Output the (x, y) coordinate of the center of the cell containing the given text.  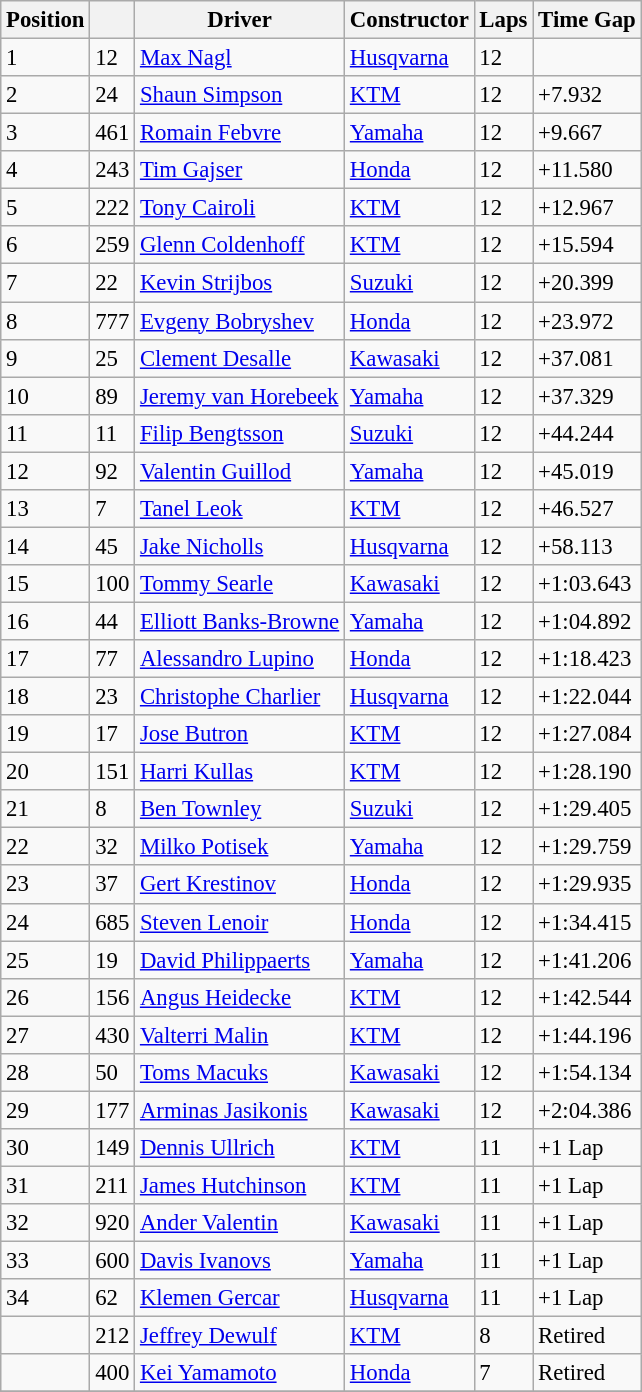
Tony Cairoli (240, 208)
+11.580 (587, 170)
15 (46, 584)
3 (46, 133)
+1:29.405 (587, 809)
259 (112, 245)
156 (112, 997)
James Hutchinson (240, 1185)
10 (46, 396)
+1:42.544 (587, 997)
Ben Townley (240, 809)
77 (112, 659)
+1:22.044 (587, 697)
45 (112, 546)
Tanel Leok (240, 509)
Valterri Malin (240, 1035)
+1:27.084 (587, 734)
+12.967 (587, 208)
211 (112, 1185)
920 (112, 1223)
30 (46, 1148)
149 (112, 1148)
Jake Nicholls (240, 546)
+37.081 (587, 358)
20 (46, 772)
Angus Heidecke (240, 997)
Milko Potisek (240, 847)
777 (112, 321)
Alessandro Lupino (240, 659)
18 (46, 697)
Constructor (410, 20)
+45.019 (587, 471)
Jeffrey Dewulf (240, 1336)
+7.932 (587, 95)
212 (112, 1336)
Arminas Jasikonis (240, 1110)
34 (46, 1298)
+1:29.759 (587, 847)
Toms Macuks (240, 1073)
+44.244 (587, 433)
David Philippaerts (240, 960)
Elliott Banks-Browne (240, 621)
+37.329 (587, 396)
Jose Butron (240, 734)
243 (112, 170)
+1:34.415 (587, 922)
Max Nagl (240, 58)
+1:54.134 (587, 1073)
Steven Lenoir (240, 922)
Christophe Charlier (240, 697)
151 (112, 772)
400 (112, 1373)
1 (46, 58)
Harri Kullas (240, 772)
+9.667 (587, 133)
62 (112, 1298)
2 (46, 95)
28 (46, 1073)
5 (46, 208)
Filip Bengtsson (240, 433)
Kei Yamamoto (240, 1373)
+1:29.935 (587, 885)
685 (112, 922)
31 (46, 1185)
Driver (240, 20)
+20.399 (587, 283)
33 (46, 1261)
100 (112, 584)
Shaun Simpson (240, 95)
Jeremy van Horebeek (240, 396)
Klemen Gercar (240, 1298)
9 (46, 358)
Tommy Searle (240, 584)
21 (46, 809)
+2:04.386 (587, 1110)
26 (46, 997)
461 (112, 133)
+1:03.643 (587, 584)
Romain Febvre (240, 133)
Ander Valentin (240, 1223)
+1:04.892 (587, 621)
Clement Desalle (240, 358)
+1:44.196 (587, 1035)
+1:18.423 (587, 659)
Tim Gajser (240, 170)
29 (46, 1110)
Glenn Coldenhoff (240, 245)
222 (112, 208)
+1:41.206 (587, 960)
+46.527 (587, 509)
+1:28.190 (587, 772)
37 (112, 885)
Gert Krestinov (240, 885)
600 (112, 1261)
+58.113 (587, 546)
Evgeny Bobryshev (240, 321)
44 (112, 621)
+23.972 (587, 321)
Dennis Ullrich (240, 1148)
13 (46, 509)
Valentin Guillod (240, 471)
430 (112, 1035)
Time Gap (587, 20)
Davis Ivanovs (240, 1261)
Kevin Strijbos (240, 283)
92 (112, 471)
+15.594 (587, 245)
89 (112, 396)
6 (46, 245)
Laps (504, 20)
14 (46, 546)
177 (112, 1110)
16 (46, 621)
Position (46, 20)
4 (46, 170)
50 (112, 1073)
27 (46, 1035)
